Locate the cell with the specified text and output its [X, Y] center coordinate. 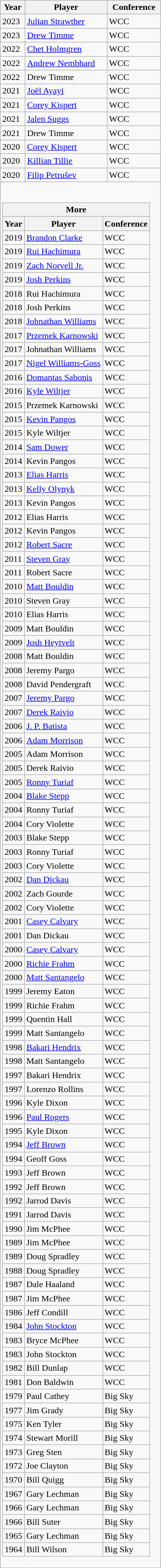
1965 [13, 1536]
Greg Sten [63, 1452]
More [76, 210]
Josh Heytvelt [63, 642]
Chet Holmgren [66, 49]
David Pendergraft [63, 684]
Lorenzo Rollins [63, 1089]
1974 [13, 1438]
Jeff Condill [63, 1312]
1973 [13, 1452]
Andrew Nembhard [66, 63]
1979 [13, 1396]
1964 [13, 1550]
Sam Dower [63, 447]
1982 [13, 1368]
Geoff Goss [63, 1159]
Dale Haaland [63, 1285]
Jalen Suggs [66, 119]
Bill Dunlap [63, 1368]
Jim Grady [63, 1410]
Killian Tillie [66, 161]
Nigel Williams-Goss [63, 363]
Bill Suter [63, 1522]
1990 [13, 1228]
1991 [13, 1215]
Zach Norvell Jr. [63, 265]
1984 [13, 1326]
Joe Clayton [63, 1466]
Zach Gourde [63, 894]
Julian Strawther [66, 21]
Quentin Hall [63, 1019]
Bryce McPhee [63, 1340]
Kelly Olynyk [63, 489]
1988 [13, 1271]
Paul Cathey [63, 1396]
1970 [13, 1480]
Don Baldwin [63, 1382]
Bill Wilson [63, 1550]
Domantas Sabonis [63, 377]
1995 [13, 1131]
1993 [13, 1173]
1977 [13, 1410]
1975 [13, 1424]
1981 [13, 1382]
Jeremy Eaton [63, 991]
Joël Ayayi [66, 91]
Ken Tyler [63, 1424]
Stewart Morill [63, 1438]
1967 [13, 1494]
Brandon Clarke [63, 238]
1986 [13, 1312]
Filip Petrušev [66, 175]
Paul Rogers [63, 1117]
Bill Quigg [63, 1480]
J. P. Batista [63, 726]
1972 [13, 1466]
